Extract the (X, Y) coordinate from the center of the cell holding the provided text.  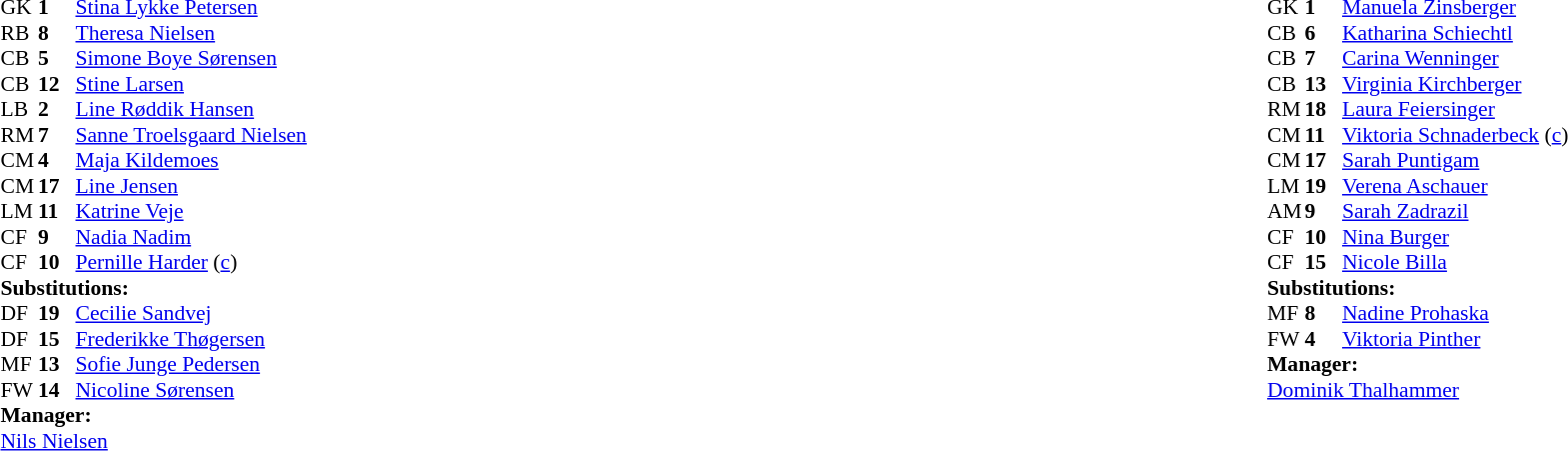
Sofie Junge Pedersen (192, 365)
Dominik Thalhammer (1417, 390)
Sarah Zadrazil (1455, 211)
Nicole Billa (1455, 263)
Sanne Troelsgaard Nielsen (192, 135)
18 (1324, 109)
Laura Feiersinger (1455, 109)
Viktoria Schnaderbeck (c) (1455, 135)
6 (1324, 33)
12 (57, 84)
Virginia Kirchberger (1455, 84)
Line Røddik Hansen (192, 109)
Frederikke Thøgersen (192, 339)
Nadia Nadim (192, 237)
AM (1286, 211)
Pernille Harder (c) (192, 263)
Katharina Schiechtl (1455, 33)
Nadine Prohaska (1455, 313)
RB (19, 33)
Theresa Nielsen (192, 33)
Viktoria Pinther (1455, 339)
2 (57, 109)
Nicoline Sørensen (192, 390)
LB (19, 109)
14 (57, 390)
Maja Kildemoes (192, 161)
Stine Larsen (192, 84)
Carina Wenninger (1455, 59)
Simone Boye Sørensen (192, 59)
5 (57, 59)
Verena Aschauer (1455, 186)
Katrine Veje (192, 211)
Cecilie Sandvej (192, 313)
Sarah Puntigam (1455, 161)
Line Jensen (192, 186)
Nina Burger (1455, 237)
